Detect which cell encompasses the target text, then output its (x, y) center coordinate. 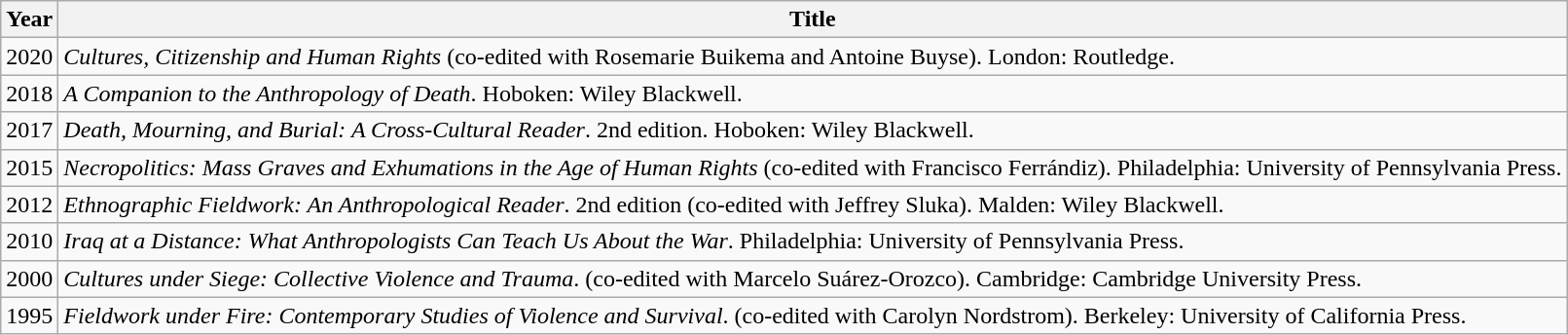
Ethnographic Fieldwork: An Anthropological Reader. 2nd edition (co-edited with Jeffrey Sluka). Malden: Wiley Blackwell. (813, 205)
A Companion to the Anthropology of Death. Hoboken: Wiley Blackwell. (813, 93)
Cultures, Citizenship and Human Rights (co-edited with Rosemarie Buikema and Antoine Buyse). London: Routledge. (813, 56)
Fieldwork under Fire: Contemporary Studies of Violence and Survival. (co-edited with Carolyn Nordstrom). Berkeley: University of California Press. (813, 316)
2000 (29, 279)
Death, Mourning, and Burial: A Cross-Cultural Reader. 2nd edition. Hoboken: Wiley Blackwell. (813, 130)
2017 (29, 130)
Year (29, 19)
1995 (29, 316)
Title (813, 19)
2018 (29, 93)
Cultures under Siege: Collective Violence and Trauma. (co-edited with Marcelo Suárez-Orozco). Cambridge: Cambridge University Press. (813, 279)
2010 (29, 242)
2012 (29, 205)
Iraq at a Distance: What Anthropologists Can Teach Us About the War. Philadelphia: University of Pennsylvania Press. (813, 242)
2015 (29, 167)
2020 (29, 56)
